Return (x, y) of the center of cell containing provided text 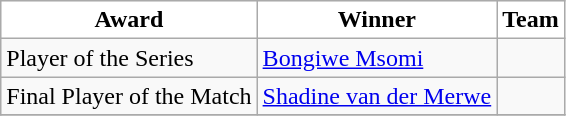
Team (531, 20)
Winner (377, 20)
Player of the Series (129, 58)
Shadine van der Merwe (377, 96)
Final Player of the Match (129, 96)
Bongiwe Msomi (377, 58)
Award (129, 20)
